Output the (x, y) coordinate of the center of the cell containing the given text.  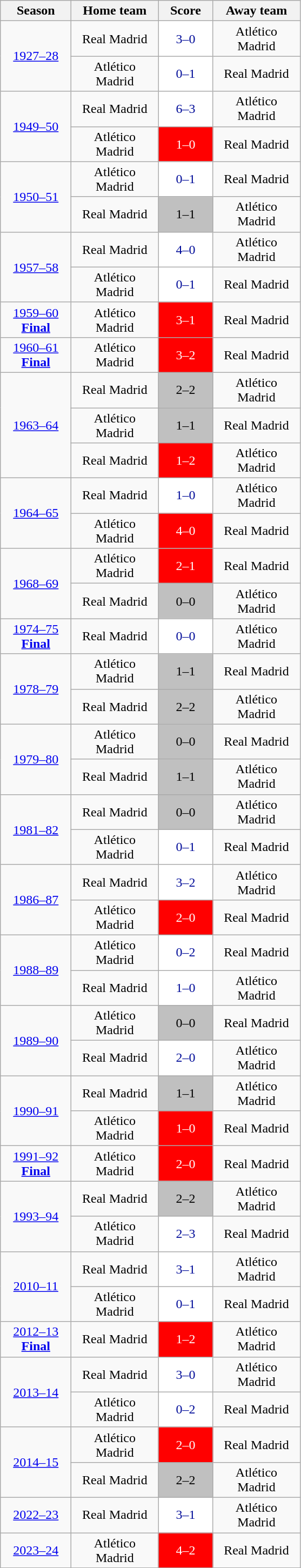
Score (186, 11)
1991–92Final (36, 1164)
Home team (115, 11)
1979–80 (36, 759)
1968–69 (36, 584)
1974–75Final (36, 636)
2010–11 (36, 1286)
1957–58 (36, 267)
1993–94 (36, 1216)
2014–15 (36, 1462)
1963–64 (36, 425)
2023–24 (36, 1550)
4–2 (186, 1550)
1978–79 (36, 689)
1986–87 (36, 900)
1989–90 (36, 1041)
1988–89 (36, 970)
2022–23 (36, 1515)
1950–51 (36, 197)
1990–91 (36, 1111)
Away team (256, 11)
1949–50 (36, 126)
1959–60Final (36, 320)
2012–13Final (36, 1339)
1927–28 (36, 56)
1964–65 (36, 513)
6–3 (186, 109)
1981–82 (36, 829)
2–1 (186, 566)
2–3 (186, 1234)
Season (36, 11)
1960–61Final (36, 354)
2013–14 (36, 1392)
